Find where the given text appears and provide that cell's center as (x, y) coordinate. 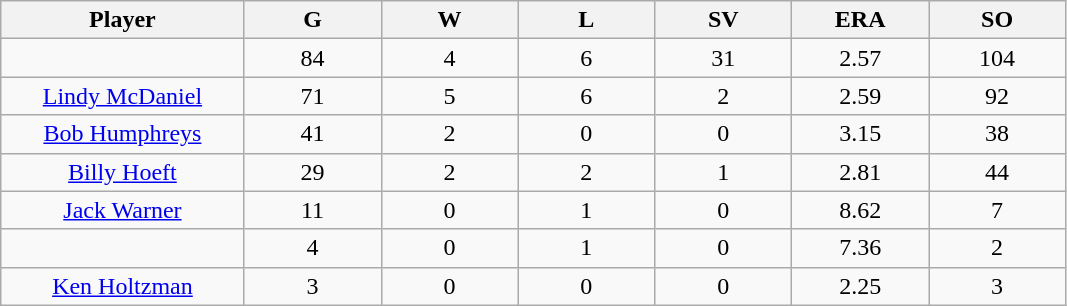
7.36 (860, 248)
29 (312, 172)
SV (724, 20)
3.15 (860, 134)
2.25 (860, 286)
Player (122, 20)
2.57 (860, 58)
ERA (860, 20)
5 (450, 96)
92 (998, 96)
44 (998, 172)
Billy Hoeft (122, 172)
G (312, 20)
41 (312, 134)
W (450, 20)
31 (724, 58)
L (586, 20)
7 (998, 210)
8.62 (860, 210)
Lindy McDaniel (122, 96)
SO (998, 20)
2.81 (860, 172)
11 (312, 210)
104 (998, 58)
84 (312, 58)
2.59 (860, 96)
Jack Warner (122, 210)
Ken Holtzman (122, 286)
71 (312, 96)
38 (998, 134)
Bob Humphreys (122, 134)
